Pinpoint the cell where the given text exists, returning its [X, Y] midpoint coordinate. 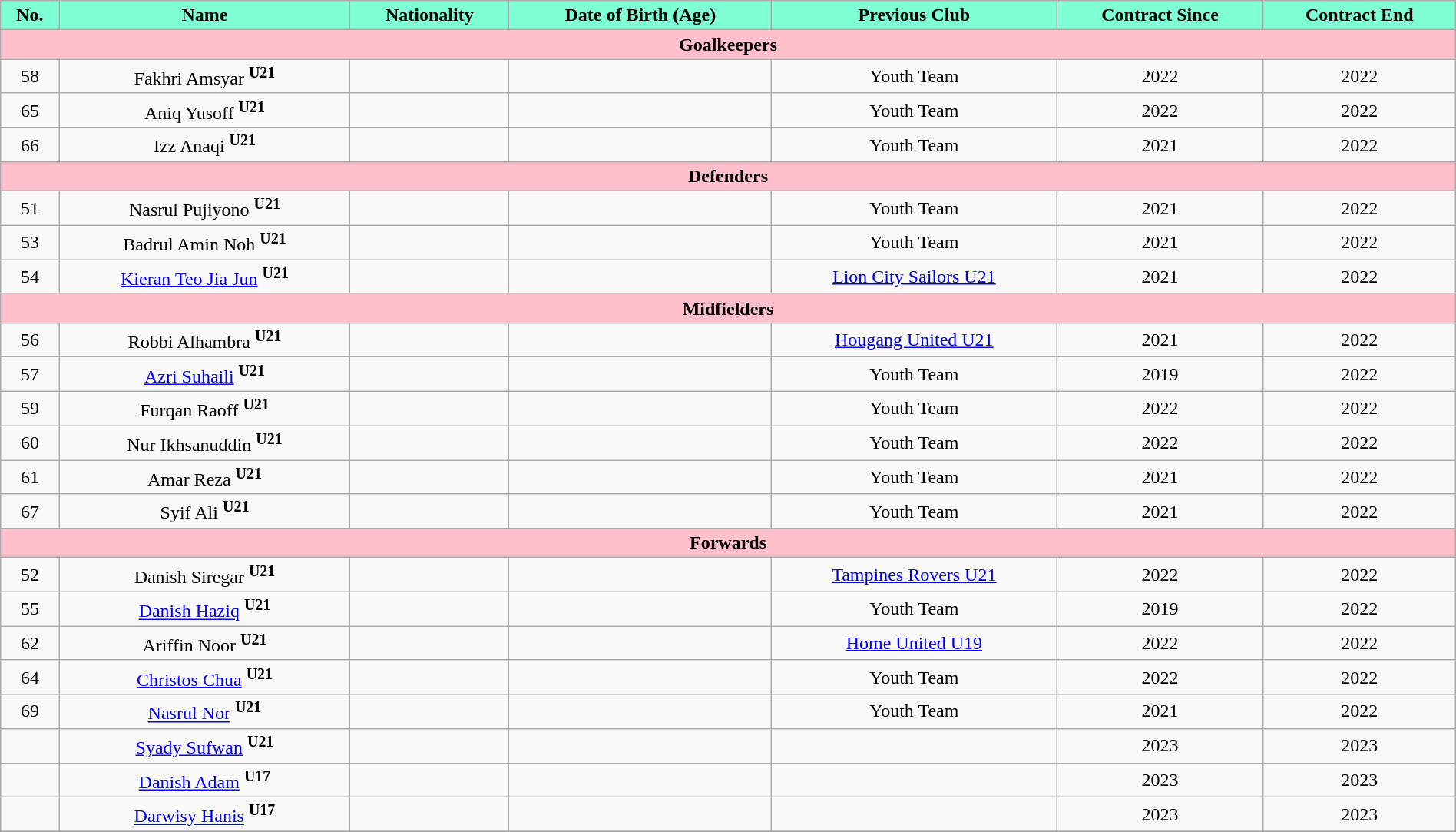
Kieran Teo Jia Jun U21 [204, 277]
61 [30, 478]
56 [30, 340]
51 [30, 209]
Amar Reza U21 [204, 478]
53 [30, 243]
Nasrul Nor U21 [204, 711]
Name [204, 15]
52 [30, 575]
69 [30, 711]
Forwards [728, 543]
Danish Siregar U21 [204, 575]
62 [30, 644]
67 [30, 512]
Lion City Sailors U21 [914, 277]
55 [30, 608]
65 [30, 111]
Danish Haziq U21 [204, 608]
66 [30, 144]
Nasrul Pujiyono U21 [204, 209]
Contract End [1359, 15]
60 [30, 443]
Azri Suhaili U21 [204, 375]
Syady Sufwan U21 [204, 745]
Defenders [728, 177]
Home United U19 [914, 644]
Darwisy Hanis U17 [204, 814]
Previous Club [914, 15]
Fakhri Amsyar U21 [204, 77]
57 [30, 375]
Contract Since [1160, 15]
Ariffin Noor U21 [204, 644]
Syif Ali U21 [204, 512]
Izz Anaqi U21 [204, 144]
54 [30, 277]
Danish Adam U17 [204, 781]
Date of Birth (Age) [640, 15]
No. [30, 15]
Badrul Amin Noh U21 [204, 243]
59 [30, 409]
Robbi Alhambra U21 [204, 340]
Tampines Rovers U21 [914, 575]
58 [30, 77]
Furqan Raoff U21 [204, 409]
Midfielders [728, 308]
Goalkeepers [728, 45]
64 [30, 678]
Hougang United U21 [914, 340]
Nur Ikhsanuddin U21 [204, 443]
Nationality [430, 15]
Christos Chua U21 [204, 678]
Aniq Yusoff U21 [204, 111]
